Provide the (X, Y) coordinate of the cell's center where the given text is located.  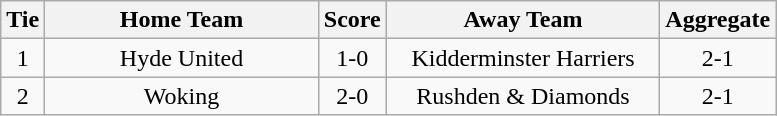
Home Team (182, 20)
Hyde United (182, 58)
Woking (182, 96)
Aggregate (718, 20)
Tie (23, 20)
1-0 (352, 58)
Rushden & Diamonds (523, 96)
Score (352, 20)
2 (23, 96)
Away Team (523, 20)
1 (23, 58)
Kidderminster Harriers (523, 58)
2-0 (352, 96)
